For the text-containing cell, return its midpoint in (X, Y) coordinate format. 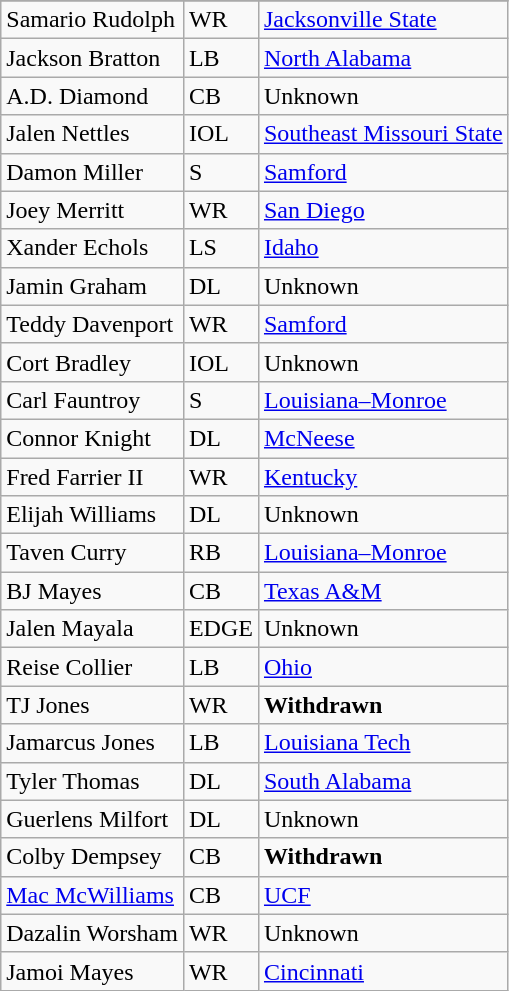
San Diego (383, 210)
Connor Knight (92, 438)
UCF (383, 895)
Colby Dempsey (92, 857)
Idaho (383, 248)
Mac McWilliams (92, 895)
Jackson Bratton (92, 58)
Kentucky (383, 477)
Taven Curry (92, 553)
McNeese (383, 438)
LS (220, 248)
North Alabama (383, 58)
Fred Farrier II (92, 477)
Jalen Nettles (92, 134)
Louisiana Tech (383, 743)
EDGE (220, 629)
Reise Collier (92, 667)
Dazalin Worsham (92, 933)
Elijah Williams (92, 515)
Guerlens Milfort (92, 819)
Southeast Missouri State (383, 134)
Damon Miller (92, 172)
Cincinnati (383, 971)
Jalen Mayala (92, 629)
TJ Jones (92, 705)
Jamoi Mayes (92, 971)
A.D. Diamond (92, 96)
Cort Bradley (92, 362)
Jamin Graham (92, 286)
RB (220, 553)
Ohio (383, 667)
Xander Echols (92, 248)
Teddy Davenport (92, 324)
Joey Merritt (92, 210)
Samario Rudolph (92, 20)
Jacksonville State (383, 20)
Jamarcus Jones (92, 743)
South Alabama (383, 781)
Tyler Thomas (92, 781)
Carl Fauntroy (92, 400)
BJ Mayes (92, 591)
Texas A&M (383, 591)
